Output the [X, Y] coordinate of the center of the cell containing the given text.  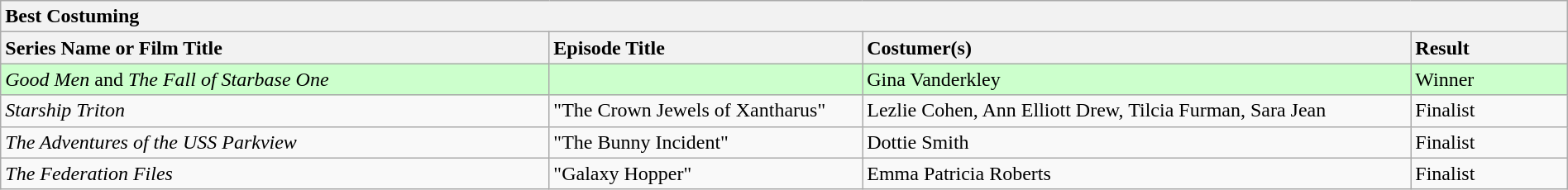
Winner [1489, 79]
Good Men and The Fall of Starbase One [275, 79]
Episode Title [706, 48]
Gina Vanderkley [1136, 79]
Costumer(s) [1136, 48]
Series Name or Film Title [275, 48]
The Federation Files [275, 173]
Best Costuming [784, 17]
Starship Triton [275, 111]
Lezlie Cohen, Ann Elliott Drew, Tilcia Furman, Sara Jean [1136, 111]
Dottie Smith [1136, 142]
The Adventures of the USS Parkview [275, 142]
"Galaxy Hopper" [706, 173]
Result [1489, 48]
"The Crown Jewels of Xantharus" [706, 111]
Emma Patricia Roberts [1136, 173]
"The Bunny Incident" [706, 142]
